Return the (x, y) coordinate for the center point of the cell that contains the specified text.  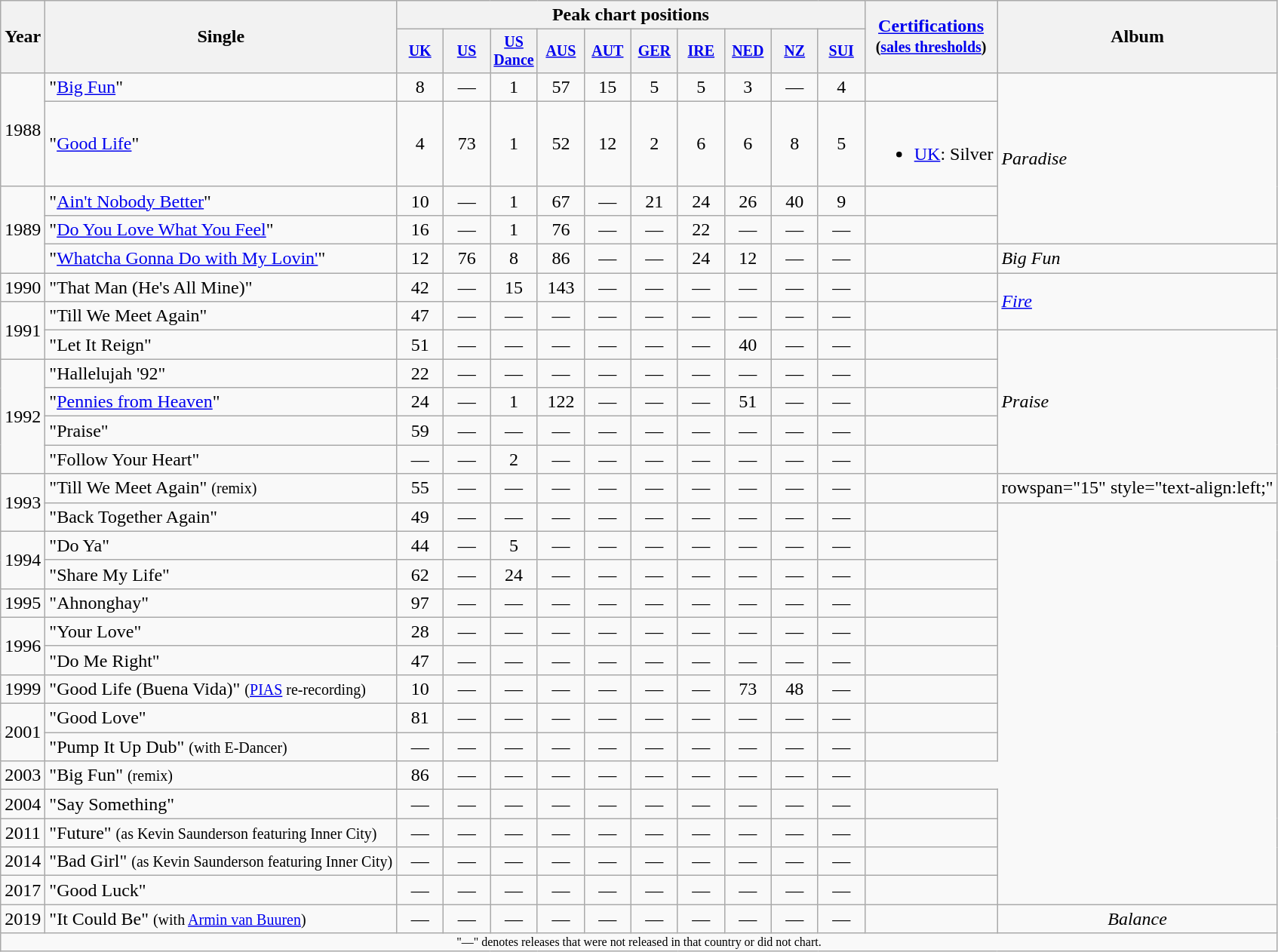
"Big Fun" (remix) (221, 775)
Certifications(sales thresholds) (931, 37)
1994 (23, 560)
"Till We Meet Again" (221, 316)
Peak chart positions (631, 15)
1999 (23, 689)
62 (420, 574)
USDance (515, 51)
Single (221, 37)
NZ (794, 51)
2004 (23, 804)
2019 (23, 919)
Balance (1138, 919)
3 (748, 87)
"Back Together Again" (221, 517)
1995 (23, 603)
US (467, 51)
16 (420, 229)
Year (23, 37)
9 (841, 201)
NED (748, 51)
49 (420, 517)
"Pump It Up Dub" (with E-Dancer) (221, 747)
55 (420, 488)
"Future" (as Kevin Saunderson featuring Inner City) (221, 833)
"Do You Love What You Feel" (221, 229)
"Good Life" (221, 143)
122 (561, 402)
"Bad Girl" (as Kevin Saunderson featuring Inner City) (221, 861)
26 (748, 201)
"Good Love" (221, 718)
"Do Me Right" (221, 660)
"Whatcha Gonna Do with My Lovin'" (221, 259)
"Pennies from Heaven" (221, 402)
57 (561, 87)
48 (794, 689)
67 (561, 201)
2001 (23, 732)
"Do Ya" (221, 545)
Big Fun (1138, 259)
1988 (23, 130)
SUI (841, 51)
Praise (1138, 402)
IRE (701, 51)
"Ahnonghay" (221, 603)
"Big Fun" (221, 87)
"Ain't Nobody Better" (221, 201)
2017 (23, 890)
21 (654, 201)
42 (420, 287)
1989 (23, 229)
97 (420, 603)
"Say Something" (221, 804)
"Till We Meet Again" (remix) (221, 488)
143 (561, 287)
Album (1138, 37)
1991 (23, 330)
rowspan="15" style="text-align:left;" (1138, 488)
"Hallelujah '92" (221, 373)
1996 (23, 646)
Fire (1138, 302)
"Praise" (221, 431)
UK: Silver (931, 143)
28 (420, 631)
59 (420, 431)
"Follow Your Heart" (221, 459)
44 (420, 545)
"Good Luck" (221, 890)
AUS (561, 51)
"It Could Be" (with Armin van Buuren) (221, 919)
2003 (23, 775)
"That Man (He's All Mine)" (221, 287)
Paradise (1138, 158)
1993 (23, 502)
"Let It Reign" (221, 345)
2011 (23, 833)
UK (420, 51)
2014 (23, 861)
"—" denotes releases that were not released in that country or did not chart. (639, 942)
GER (654, 51)
"Good Life (Buena Vida)" (PIAS re-recording) (221, 689)
1990 (23, 287)
AUT (607, 51)
1992 (23, 416)
"Your Love" (221, 631)
"Share My Life" (221, 574)
81 (420, 718)
52 (561, 143)
